Return (x, y) of the center of cell containing provided text 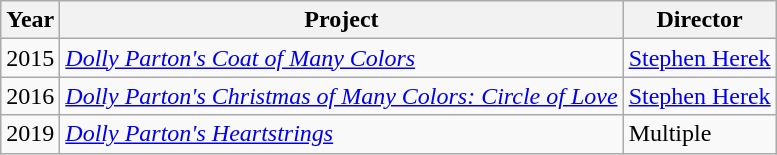
Director (700, 20)
Year (30, 20)
Dolly Parton's Heartstrings (342, 134)
2016 (30, 96)
Dolly Parton's Coat of Many Colors (342, 58)
2015 (30, 58)
Dolly Parton's Christmas of Many Colors: Circle of Love (342, 96)
2019 (30, 134)
Multiple (700, 134)
Project (342, 20)
